Pinpoint the cell where the given text exists, returning its (x, y) midpoint coordinate. 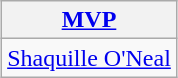
Shaquille O'Neal (90, 58)
MVP (90, 20)
